Capture the cell that displays the provided text and extract its [X, Y] central coordinate. 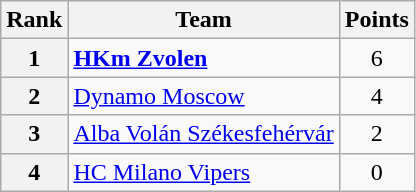
HC Milano Vipers [204, 172]
6 [376, 58]
1 [34, 58]
Points [376, 20]
Team [204, 20]
Rank [34, 20]
0 [376, 172]
Alba Volán Székesfehérvár [204, 134]
3 [34, 134]
HKm Zvolen [204, 58]
Dynamo Moscow [204, 96]
